Capture the cell that displays the provided text and extract its (X, Y) central coordinate. 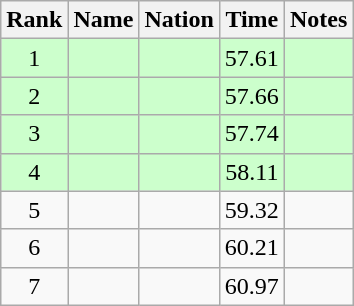
5 (34, 210)
60.97 (252, 286)
57.74 (252, 134)
1 (34, 58)
6 (34, 248)
57.61 (252, 58)
7 (34, 286)
60.21 (252, 248)
Time (252, 20)
Nation (179, 20)
Notes (318, 20)
57.66 (252, 96)
58.11 (252, 172)
Name (104, 20)
Rank (34, 20)
59.32 (252, 210)
2 (34, 96)
4 (34, 172)
3 (34, 134)
